Provide the (X, Y) coordinate of the cell's center where the given text is located.  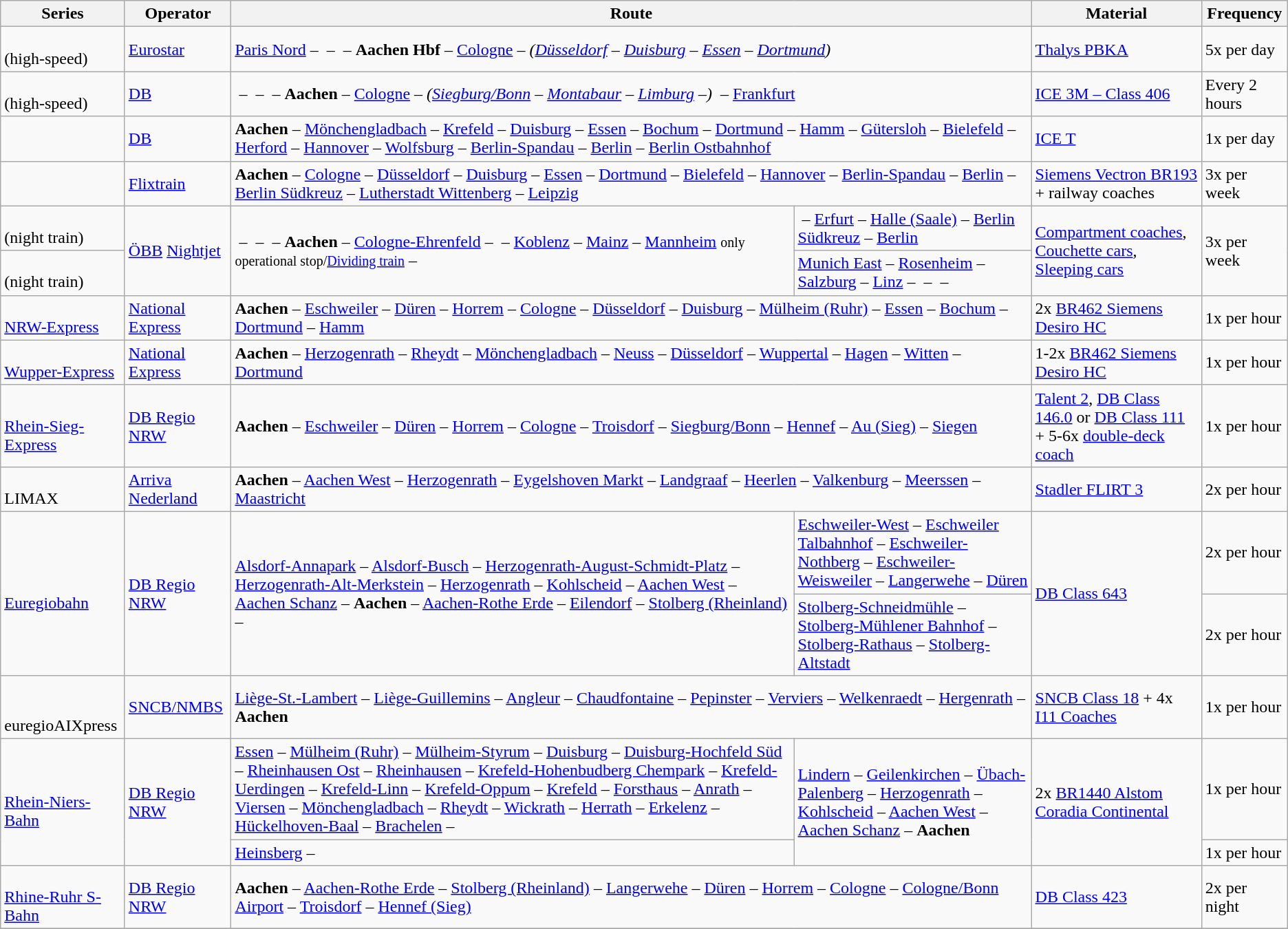
Euregiobahn (63, 593)
2x per night (1244, 897)
Frequency (1244, 14)
Paris Nord – – – Aachen Hbf – Cologne – (Düsseldorf – Duisburg – Essen – Dortmund) (632, 50)
Flixtrain (178, 183)
Arriva Nederland (178, 489)
NRW-Express (63, 318)
LIMAX (63, 489)
Aachen – Eschweiler – Düren – Horrem – Cologne – Düsseldorf – Duisburg – Mülheim (Ruhr) – Essen – Bochum – Dortmund – Hamm (632, 318)
Wupper-Express (63, 362)
Eschweiler-West – Eschweiler Talbahnhof – Eschweiler-Nothberg – Eschweiler-Weisweiler – Langerwehe – Düren (912, 552)
2x BR462 Siemens Desiro HC (1116, 318)
Operator (178, 14)
SNCB Class 18 + 4x I11 Coaches (1116, 707)
Aachen – Herzogenrath – Rheydt – Mönchengladbach – Neuss – Düsseldorf – Wuppertal – Hagen – Witten – Dortmund (632, 362)
Compartment coaches, Couchette cars, Sleeping cars (1116, 250)
Thalys PBKA (1116, 50)
ICE 3M – Class 406 (1116, 94)
Talent 2, DB Class 146.0 or DB Class 111 + 5-6x double-deck coach (1116, 425)
Heinsberg – (513, 853)
Siemens Vectron BR193 + railway coaches (1116, 183)
5x per day (1244, 50)
Aachen – Aachen West – Herzogenrath – Eygelshoven Markt – Landgraaf – Heerlen – Valkenburg – Meerssen – Maastricht (632, 489)
2x BR1440 Alstom Coradia Continental (1116, 802)
Rhein-Sieg-Express (63, 425)
Series (63, 14)
– Erfurt – Halle (Saale) – Berlin Südkreuz – Berlin (912, 228)
DB Class 423 (1116, 897)
Liège-St.-Lambert – Liège-Guillemins – Angleur – Chaudfontaine – Pepinster – Verviers – Welkenraedt – Hergenrath – Aachen (632, 707)
Aachen – Eschweiler – Düren – Horrem – Cologne – Troisdorf – Siegburg/Bonn – Hennef – Au (Sieg) – Siegen (632, 425)
Route (632, 14)
DB Class 643 (1116, 593)
euregioAIXpress (63, 707)
1x per day (1244, 139)
Munich East – Rosenheim – Salzburg – Linz – – – (912, 273)
Aachen – Aachen-Rothe Erde – Stolberg (Rheinland) – Langerwehe – Düren – Horrem – Cologne – Cologne/Bonn Airport – Troisdorf – Hennef (Sieg) (632, 897)
SNCB/NMBS (178, 707)
Eurostar (178, 50)
ICE T (1116, 139)
Lindern – Geilenkirchen – Übach-Palenberg – Herzogenrath – Kohlscheid – Aachen West – Aachen Schanz – Aachen (912, 802)
ÖBB Nightjet (178, 250)
1-2x BR462 Siemens Desiro HC (1116, 362)
– – – Aachen – Cologne-Ehrenfeld – – Koblenz – Mainz – Mannheim only operational stop/Dividing train – (513, 250)
Rhine-Ruhr S-Bahn (63, 897)
Every 2 hours (1244, 94)
Stolberg-Schneidmühle – Stolberg-Mühlener Bahnhof – Stolberg-Rathaus – Stolberg-Altstadt (912, 634)
Material (1116, 14)
Rhein-Niers-Bahn (63, 802)
– – – Aachen – Cologne – (Siegburg/Bonn – Montabaur – Limburg –) – Frankfurt (632, 94)
Stadler FLIRT 3 (1116, 489)
